Capture the cell that displays the provided text and extract its [X, Y] central coordinate. 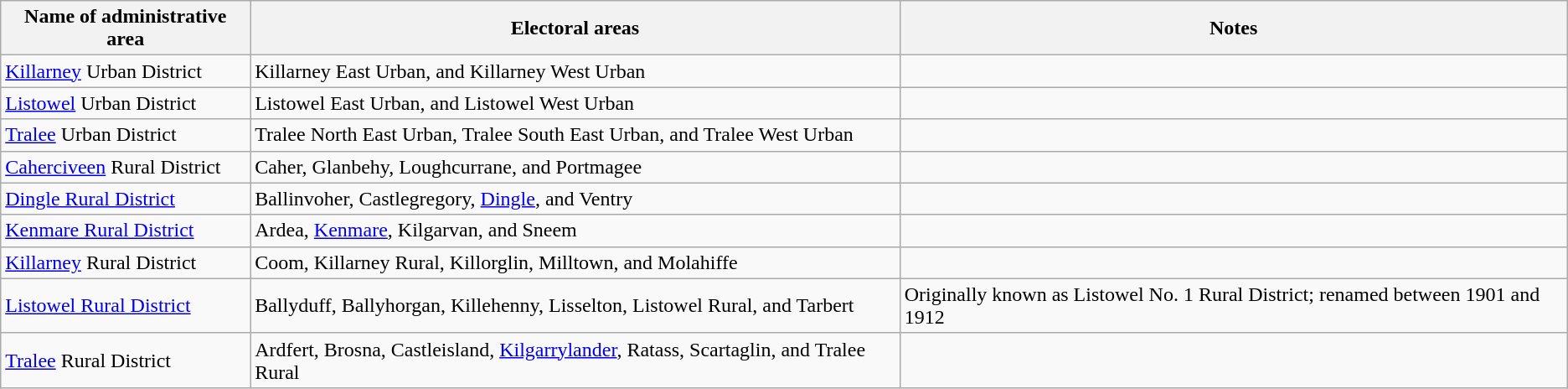
Ballyduff, Ballyhorgan, Killehenny, Lisselton, Listowel Rural, and Tarbert [575, 305]
Coom, Killarney Rural, Killorglin, Milltown, and Molahiffe [575, 262]
Listowel East Urban, and Listowel West Urban [575, 103]
Caherciveen Rural District [126, 167]
Name of administrative area [126, 29]
Notes [1233, 29]
Tralee Urban District [126, 135]
Ardfert, Brosna, Castleisland, Kilgarrylander, Ratass, Scartaglin, and Tralee Rural [575, 360]
Caher, Glanbehy, Loughcurrane, and Portmagee [575, 167]
Tralee Rural District [126, 360]
Electoral areas [575, 29]
Ardea, Kenmare, Kilgarvan, and Sneem [575, 231]
Listowel Rural District [126, 305]
Ballinvoher, Castlegregory, Dingle, and Ventry [575, 199]
Kenmare Rural District [126, 231]
Killarney Urban District [126, 71]
Originally known as Listowel No. 1 Rural District; renamed between 1901 and 1912 [1233, 305]
Killarney Rural District [126, 262]
Killarney East Urban, and Killarney West Urban [575, 71]
Listowel Urban District [126, 103]
Tralee North East Urban, Tralee South East Urban, and Tralee West Urban [575, 135]
Dingle Rural District [126, 199]
